For the text-containing cell, return its midpoint in [X, Y] coordinate format. 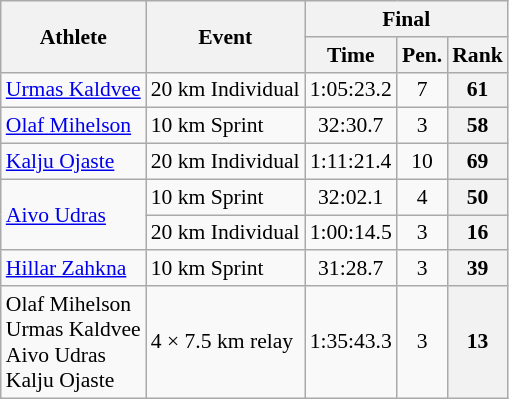
Time [351, 55]
58 [478, 126]
4 × 7.5 km relay [226, 342]
Event [226, 36]
32:02.1 [351, 197]
1:11:21.4 [351, 162]
10 [422, 162]
Hillar Zahkna [74, 269]
39 [478, 269]
7 [422, 90]
Final [406, 19]
31:28.7 [351, 269]
1:05:23.2 [351, 90]
4 [422, 197]
32:30.7 [351, 126]
1:35:43.3 [351, 342]
13 [478, 342]
Aivo Udras [74, 214]
16 [478, 233]
69 [478, 162]
Kalju Ojaste [74, 162]
61 [478, 90]
Pen. [422, 55]
Urmas Kaldvee [74, 90]
50 [478, 197]
Olaf MihelsonUrmas KaldveeAivo UdrasKalju Ojaste [74, 342]
Olaf Mihelson [74, 126]
1:00:14.5 [351, 233]
Rank [478, 55]
Athlete [74, 36]
